From the cell containing the given text, extract its center point as [X, Y] coordinate. 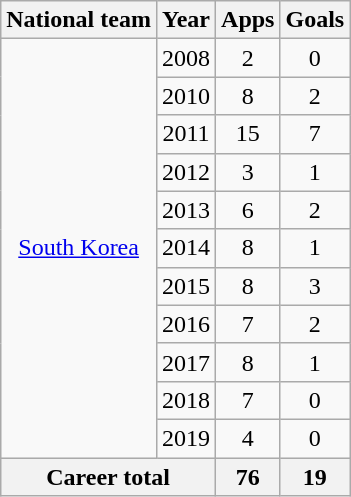
Career total [108, 477]
2015 [186, 286]
2017 [186, 362]
76 [248, 477]
2016 [186, 324]
National team [79, 20]
Year [186, 20]
4 [248, 438]
Apps [248, 20]
2013 [186, 210]
2008 [186, 58]
South Korea [79, 248]
6 [248, 210]
2010 [186, 96]
2019 [186, 438]
2018 [186, 400]
2014 [186, 248]
Goals [315, 20]
15 [248, 134]
19 [315, 477]
2012 [186, 172]
2011 [186, 134]
